Extract the [x, y] coordinate from the center of the cell holding the provided text.  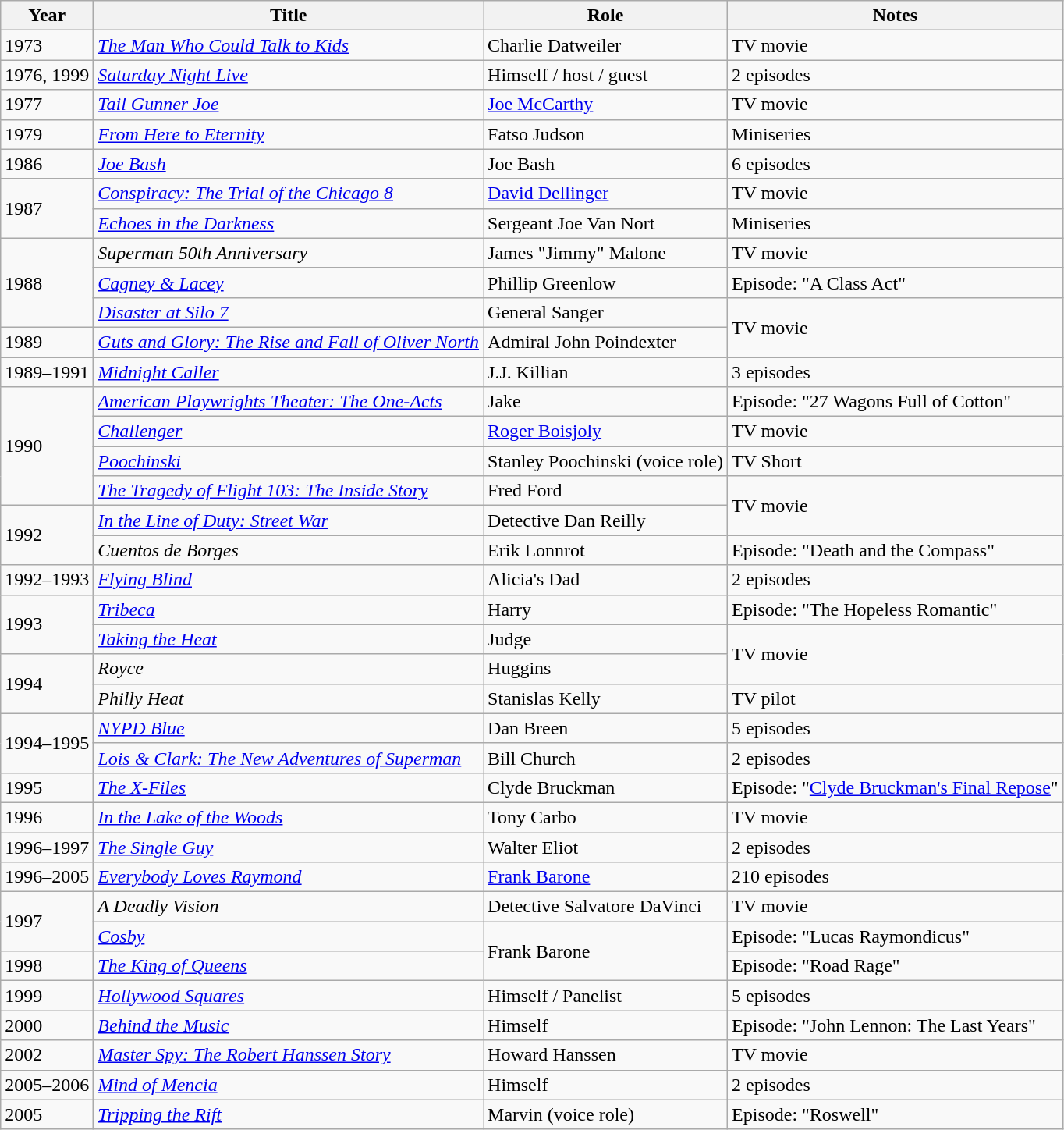
Taking the Heat [289, 639]
Guts and Glory: The Rise and Fall of Oliver North [289, 342]
Episode: "John Lennon: The Last Years" [896, 1025]
1973 [47, 45]
Jake [605, 402]
Echoes in the Darkness [289, 223]
1992–1993 [47, 580]
Episode: "The Hopeless Romantic" [896, 609]
1987 [47, 208]
Roger Boisjoly [605, 432]
Tripping the Rift [289, 1114]
1988 [47, 282]
The Man Who Could Talk to Kids [289, 45]
Fred Ford [605, 491]
Fatso Judson [605, 134]
Episode: "Lucas Raymondicus" [896, 936]
Hollywood Squares [289, 996]
Philly Heat [289, 698]
1976, 1999 [47, 75]
Conspiracy: The Trial of the Chicago 8 [289, 194]
1994–1995 [47, 743]
Tail Gunner Joe [289, 105]
Year [47, 16]
James "Jimmy" Malone [605, 253]
Role [605, 16]
Royce [289, 669]
In the Lake of the Woods [289, 817]
1996–1997 [47, 847]
TV Short [896, 461]
Episode: "Clyde Bruckman's Final Repose" [896, 787]
Judge [605, 639]
1999 [47, 996]
The Single Guy [289, 847]
1990 [47, 446]
Harry [605, 609]
Himself / Panelist [605, 996]
1979 [47, 134]
Episode: "A Class Act" [896, 282]
Behind the Music [289, 1025]
Saturday Night Live [289, 75]
Dan Breen [605, 728]
Episode: "Roswell" [896, 1114]
From Here to Eternity [289, 134]
3 episodes [896, 372]
J.J. Killian [605, 372]
Huggins [605, 669]
Tony Carbo [605, 817]
Episode: "Road Rage" [896, 966]
1995 [47, 787]
1993 [47, 624]
1994 [47, 684]
1986 [47, 164]
Mind of Mencia [289, 1085]
Master Spy: The Robert Hanssen Story [289, 1055]
2005–2006 [47, 1085]
Tribeca [289, 609]
A Deadly Vision [289, 907]
Lois & Clark: The New Adventures of Superman [289, 758]
1977 [47, 105]
Alicia's Dad [605, 580]
Notes [896, 16]
Howard Hanssen [605, 1055]
1996 [47, 817]
Cosby [289, 936]
Stanley Poochinski (voice role) [605, 461]
Phillip Greenlow [605, 282]
Erik Lonnrot [605, 550]
Challenger [289, 432]
1996–2005 [47, 877]
Stanislas Kelly [605, 698]
General Sanger [605, 312]
TV pilot [896, 698]
1992 [47, 535]
Episode: "Death and the Compass" [896, 550]
Joe McCarthy [605, 105]
Clyde Bruckman [605, 787]
Marvin (voice role) [605, 1114]
Midnight Caller [289, 372]
Superman 50th Anniversary [289, 253]
Admiral John Poindexter [605, 342]
The Tragedy of Flight 103: The Inside Story [289, 491]
American Playwrights Theater: The One-Acts [289, 402]
Detective Dan Reilly [605, 521]
2000 [47, 1025]
1998 [47, 966]
David Dellinger [605, 194]
Sergeant Joe Van Nort [605, 223]
Cagney & Lacey [289, 282]
The King of Queens [289, 966]
Flying Blind [289, 580]
1989 [47, 342]
NYPD Blue [289, 728]
Cuentos de Borges [289, 550]
1989–1991 [47, 372]
Bill Church [605, 758]
6 episodes [896, 164]
Title [289, 16]
Detective Salvatore DaVinci [605, 907]
The X-Files [289, 787]
Himself / host / guest [605, 75]
Everybody Loves Raymond [289, 877]
1997 [47, 922]
Disaster at Silo 7 [289, 312]
2002 [47, 1055]
Charlie Datweiler [605, 45]
Episode: "27 Wagons Full of Cotton" [896, 402]
Walter Eliot [605, 847]
2005 [47, 1114]
In the Line of Duty: Street War [289, 521]
210 episodes [896, 877]
Poochinski [289, 461]
